From the cell containing the given text, extract its center point as (X, Y) coordinate. 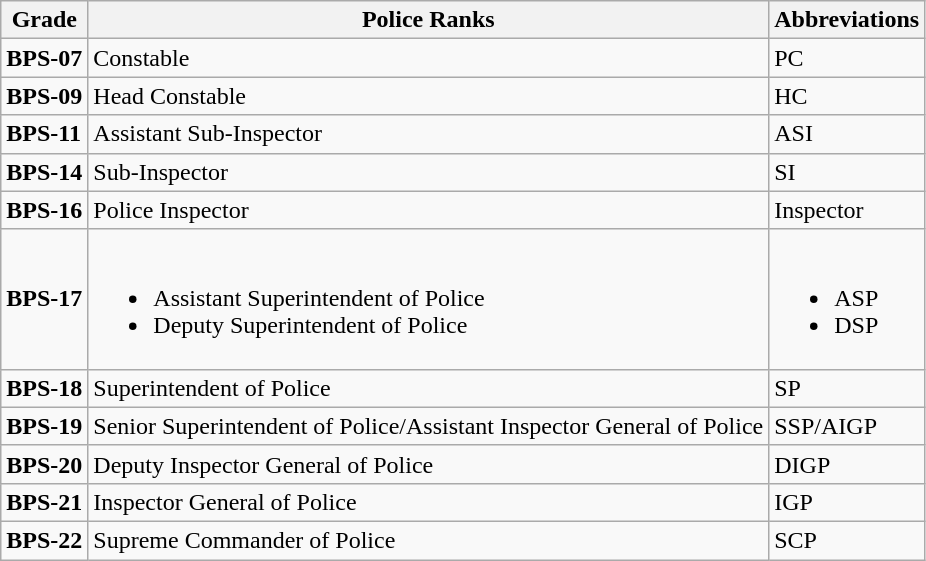
Police Inspector (428, 210)
Abbreviations (847, 20)
Assistant Superintendent of PoliceDeputy Superintendent of Police (428, 299)
Deputy Inspector General of Police (428, 464)
Senior Superintendent of Police/Assistant Inspector General of Police (428, 426)
Inspector (847, 210)
BPS-21 (44, 502)
DIGP (847, 464)
Head Constable (428, 96)
BPS-09 (44, 96)
SCP (847, 540)
Sub-Inspector (428, 172)
BPS-14 (44, 172)
SP (847, 388)
Superintendent of Police (428, 388)
BPS-11 (44, 134)
BPS-07 (44, 58)
BPS-22 (44, 540)
Assistant Sub-Inspector (428, 134)
BPS-20 (44, 464)
SSP/AIGP (847, 426)
Police Ranks (428, 20)
BPS-19 (44, 426)
BPS-16 (44, 210)
BPS-18 (44, 388)
SI (847, 172)
Constable (428, 58)
Grade (44, 20)
BPS-17 (44, 299)
Supreme Commander of Police (428, 540)
Inspector General of Police (428, 502)
IGP (847, 502)
ASPDSP (847, 299)
ASI (847, 134)
HC (847, 96)
PC (847, 58)
